Determine the (x, y) coordinate at the center of the cell enclosing the given text.  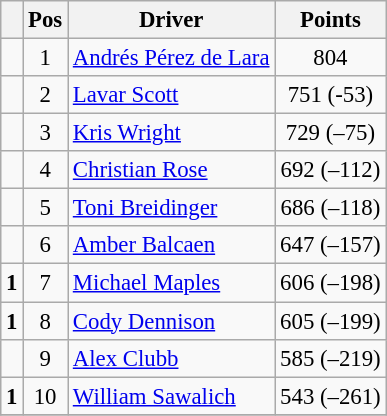
Andrés Pérez de Lara (172, 58)
692 (–112) (330, 170)
751 (-53) (330, 95)
5 (46, 208)
Lavar Scott (172, 95)
7 (46, 283)
Driver (172, 20)
Kris Wright (172, 133)
William Sawalich (172, 396)
Amber Balcaen (172, 245)
543 (–261) (330, 396)
686 (–118) (330, 208)
2 (46, 95)
8 (46, 321)
Toni Breidinger (172, 208)
Michael Maples (172, 283)
4 (46, 170)
585 (–219) (330, 358)
Pos (46, 20)
10 (46, 396)
Cody Dennison (172, 321)
3 (46, 133)
Christian Rose (172, 170)
729 (–75) (330, 133)
606 (–198) (330, 283)
804 (330, 58)
Alex Clubb (172, 358)
9 (46, 358)
Points (330, 20)
647 (–157) (330, 245)
6 (46, 245)
605 (–199) (330, 321)
